Capture the cell that displays the provided text and extract its [x, y] central coordinate. 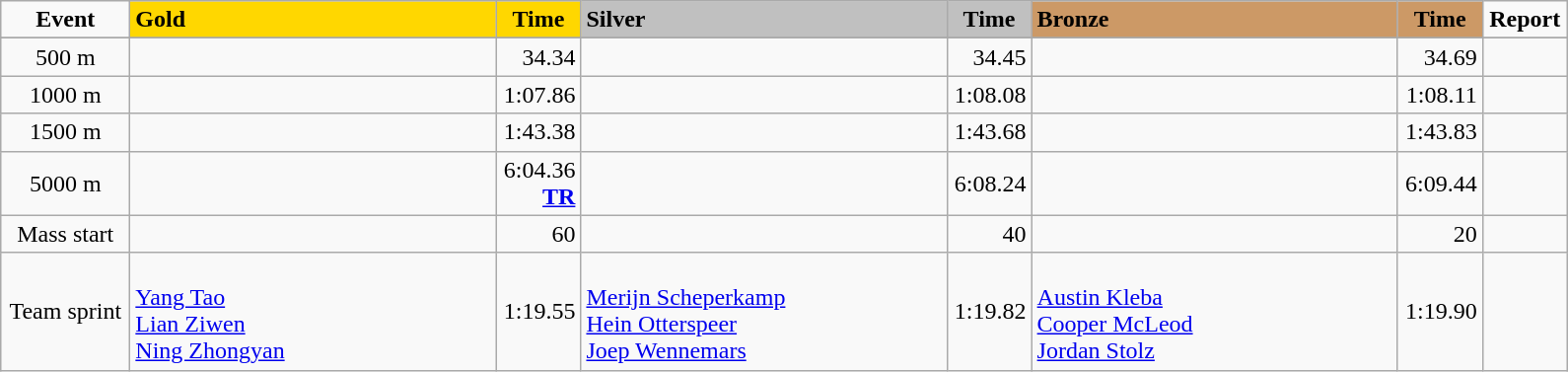
Report [1525, 20]
6:08.24 [989, 184]
1:43.38 [538, 132]
Gold [314, 20]
Team sprint [65, 312]
Event [65, 20]
40 [989, 234]
34.69 [1440, 57]
Mass start [65, 234]
1:07.86 [538, 95]
1:19.82 [989, 312]
Merijn ScheperkampHein OtterspeerJoep Wennemars [763, 312]
1000 m [65, 95]
Bronze [1215, 20]
5000 m [65, 184]
1500 m [65, 132]
1:08.08 [989, 95]
1:43.83 [1440, 132]
1:19.90 [1440, 312]
1:43.68 [989, 132]
1:08.11 [1440, 95]
1:19.55 [538, 312]
Austin KlebaCooper McLeodJordan Stolz [1215, 312]
Silver [763, 20]
20 [1440, 234]
6:04.36TR [538, 184]
60 [538, 234]
34.45 [989, 57]
500 m [65, 57]
6:09.44 [1440, 184]
34.34 [538, 57]
Yang TaoLian ZiwenNing Zhongyan [314, 312]
